Return [x, y] of the center of cell containing provided text 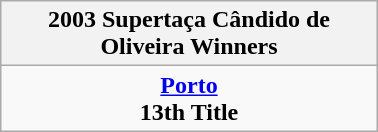
Porto13th Title [189, 98]
2003 Supertaça Cândido de Oliveira Winners [189, 34]
